Scan for the cell matching the given text and deliver its [X, Y] coordinate at center. 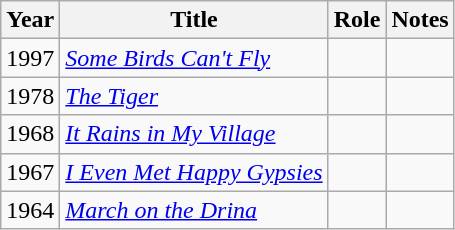
1997 [30, 58]
1968 [30, 134]
1964 [30, 210]
It Rains in My Village [194, 134]
Role [357, 20]
Notes [420, 20]
Year [30, 20]
The Tiger [194, 96]
Some Birds Can't Fly [194, 58]
1967 [30, 172]
1978 [30, 96]
Title [194, 20]
March on the Drina [194, 210]
I Even Met Happy Gypsies [194, 172]
